Detect which cell encompasses the target text, then output its (X, Y) center coordinate. 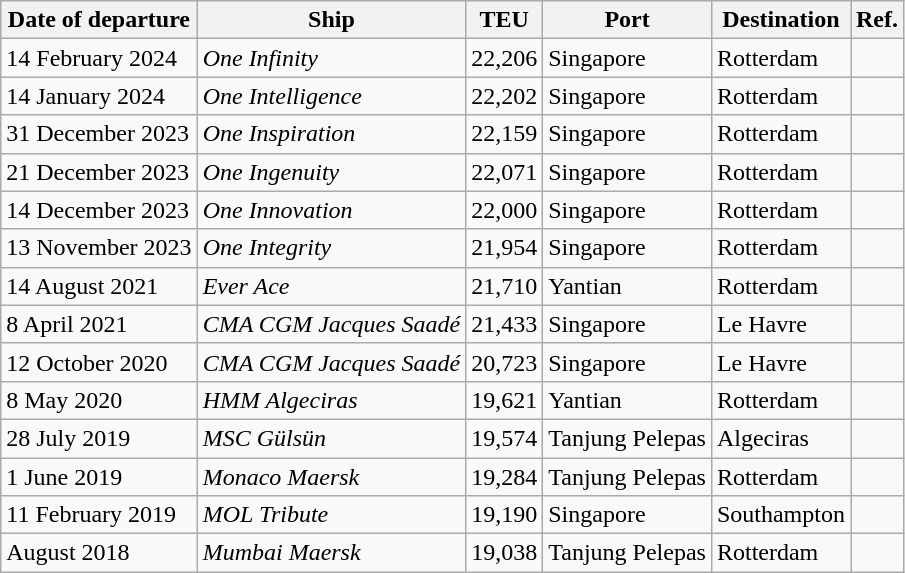
21,710 (504, 286)
14 January 2024 (99, 96)
12 October 2020 (99, 362)
19,038 (504, 553)
21,954 (504, 248)
Ship (332, 20)
19,621 (504, 400)
22,071 (504, 172)
22,202 (504, 96)
22,159 (504, 134)
Monaco Maersk (332, 477)
Ref. (876, 20)
8 April 2021 (99, 324)
One Intelligence (332, 96)
19,284 (504, 477)
MOL Tribute (332, 515)
21,433 (504, 324)
22,206 (504, 58)
20,723 (504, 362)
11 February 2019 (99, 515)
19,574 (504, 438)
Destination (780, 20)
One Inspiration (332, 134)
8 May 2020 (99, 400)
14 February 2024 (99, 58)
Southampton (780, 515)
21 December 2023 (99, 172)
Algeciras (780, 438)
One Infinity (332, 58)
Date of departure (99, 20)
28 July 2019 (99, 438)
One Ingenuity (332, 172)
14 August 2021 (99, 286)
HMM Algeciras (332, 400)
1 June 2019 (99, 477)
Ever Ace (332, 286)
One Innovation (332, 210)
14 December 2023 (99, 210)
TEU (504, 20)
Port (628, 20)
22,000 (504, 210)
MSC Gülsün (332, 438)
One Integrity (332, 248)
Mumbai Maersk (332, 553)
31 December 2023 (99, 134)
August 2018 (99, 553)
13 November 2023 (99, 248)
19,190 (504, 515)
